For the text-containing cell, return its midpoint in [X, Y] coordinate format. 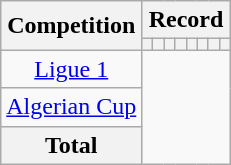
Record [186, 20]
Total [72, 145]
Ligue 1 [72, 69]
Competition [72, 26]
Algerian Cup [72, 107]
